Return the [x, y] coordinate for the center point of the cell that contains the specified text.  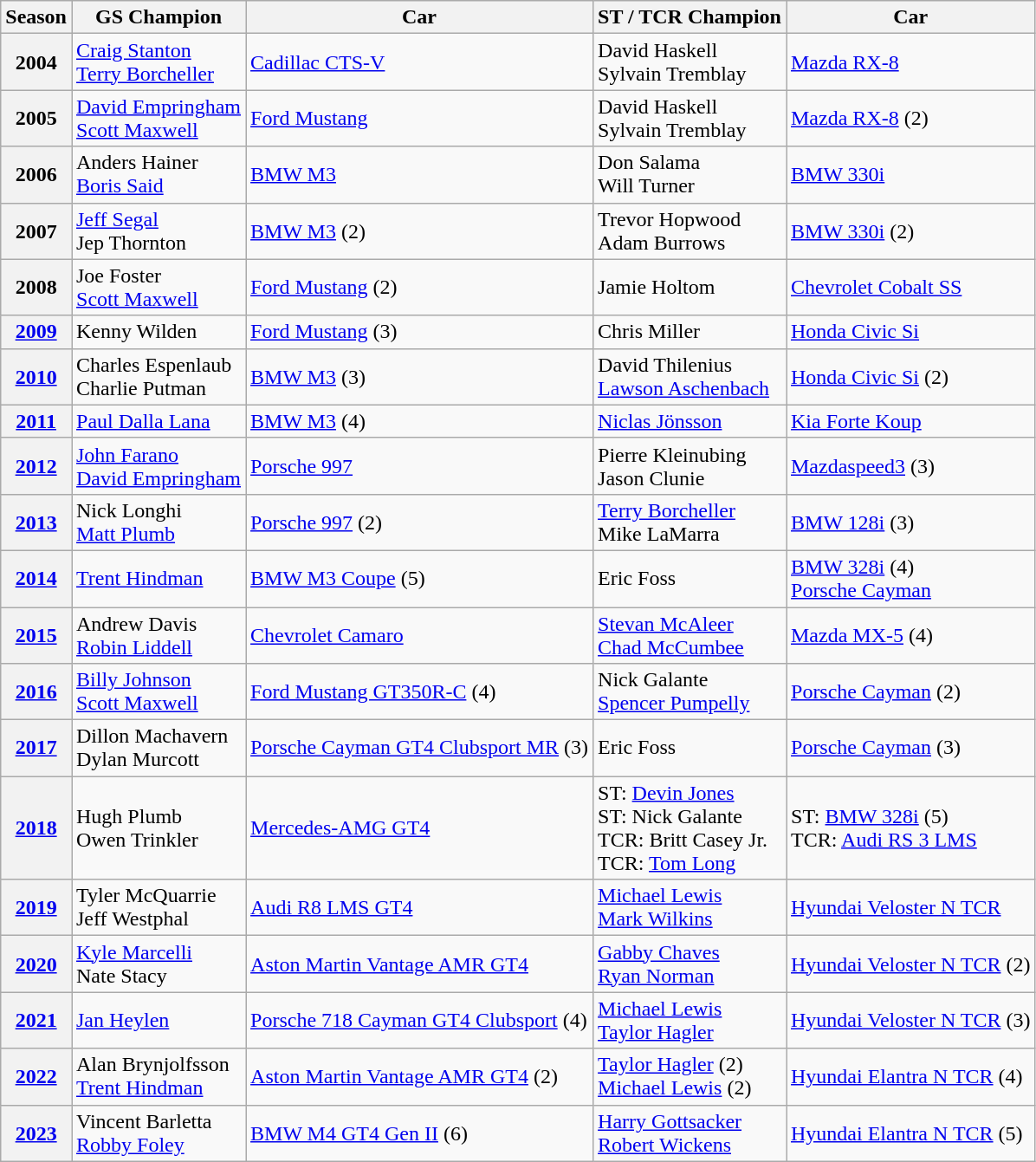
BMW 330i (2) [911, 230]
Hyundai Elantra N TCR (4) [911, 1076]
2015 [36, 634]
Anders Hainer Boris Said [158, 175]
BMW M3 Coupe (5) [419, 579]
Craig Stanton Terry Borcheller [158, 62]
Paul Dalla Lana [158, 421]
BMW M3 (3) [419, 376]
Honda Civic Si [911, 332]
Hyundai Elantra N TCR (5) [911, 1133]
ST / TCR Champion [690, 17]
Kyle Marcelli Nate Stacy [158, 964]
Chevrolet Camaro [419, 634]
Jan Heylen [158, 1021]
BMW M3 (2) [419, 230]
Alan Brynjolfsson Trent Hindman [158, 1076]
Hugh Plumb Owen Trinkler [158, 828]
2008 [36, 288]
2021 [36, 1021]
Kenny Wilden [158, 332]
2009 [36, 332]
ST: Devin Jones ST: Nick Galante TCR: Britt Casey Jr. TCR: Tom Long [690, 828]
Nick Galante Spencer Pumpelly [690, 691]
Hyundai Veloster N TCR (3) [911, 1021]
Dillon Machavern Dylan Murcott [158, 749]
Porsche Cayman (3) [911, 749]
Trevor Hopwood Adam Burrows [690, 230]
2018 [36, 828]
Audi R8 LMS GT4 [419, 908]
Porsche 718 Cayman GT4 Clubsport (4) [419, 1021]
Niclas Jönsson [690, 421]
Cadillac CTS-V [419, 62]
Ford Mustang (3) [419, 332]
Andrew Davis Robin Liddell [158, 634]
Michael Lewis Taylor Hagler [690, 1021]
Ford Mustang (2) [419, 288]
Billy Johnson Scott Maxwell [158, 691]
GS Champion [158, 17]
David Thilenius Lawson Aschenbach [690, 376]
Hyundai Veloster N TCR [911, 908]
Trent Hindman [158, 579]
Michael Lewis Mark Wilkins [690, 908]
2010 [36, 376]
2014 [36, 579]
BMW M3 (4) [419, 421]
Aston Martin Vantage AMR GT4 [419, 964]
Jamie Holtom [690, 288]
2023 [36, 1133]
Gabby Chaves Ryan Norman [690, 964]
BMW 328i (4) Porsche Cayman [911, 579]
Ford Mustang GT350R-C (4) [419, 691]
David Empringham Scott Maxwell [158, 118]
Mazda MX-5 (4) [911, 634]
2019 [36, 908]
Harry Gottsacker Robert Wickens [690, 1133]
Don Salama Will Turner [690, 175]
Jeff Segal Jep Thornton [158, 230]
Porsche 997 [419, 466]
Terry Borcheller Mike LaMarra [690, 522]
Mazda RX-8 [911, 62]
Vincent Barletta Robby Foley [158, 1133]
2012 [36, 466]
Mercedes-AMG GT4 [419, 828]
Season [36, 17]
BMW 330i [911, 175]
Honda Civic Si (2) [911, 376]
Joe Foster Scott Maxwell [158, 288]
2017 [36, 749]
Stevan McAleer Chad McCumbee [690, 634]
2004 [36, 62]
Kia Forte Koup [911, 421]
2020 [36, 964]
BMW M4 GT4 Gen II (6) [419, 1133]
Taylor Hagler (2) Michael Lewis (2) [690, 1076]
2007 [36, 230]
Porsche Cayman (2) [911, 691]
2006 [36, 175]
Mazda RX-8 (2) [911, 118]
John Farano David Empringham [158, 466]
Porsche Cayman GT4 Clubsport MR (3) [419, 749]
Aston Martin Vantage AMR GT4 (2) [419, 1076]
BMW 128i (3) [911, 522]
2016 [36, 691]
Ford Mustang [419, 118]
2013 [36, 522]
Chevrolet Cobalt SS [911, 288]
BMW M3 [419, 175]
Pierre Kleinubing Jason Clunie [690, 466]
Porsche 997 (2) [419, 522]
Mazdaspeed3 (3) [911, 466]
Charles Espenlaub Charlie Putman [158, 376]
Nick Longhi Matt Plumb [158, 522]
2011 [36, 421]
Hyundai Veloster N TCR (2) [911, 964]
Tyler McQuarrie Jeff Westphal [158, 908]
ST: BMW 328i (5) TCR: Audi RS 3 LMS [911, 828]
2022 [36, 1076]
2005 [36, 118]
Chris Miller [690, 332]
